Scan for the cell matching the given text and deliver its (x, y) coordinate at center. 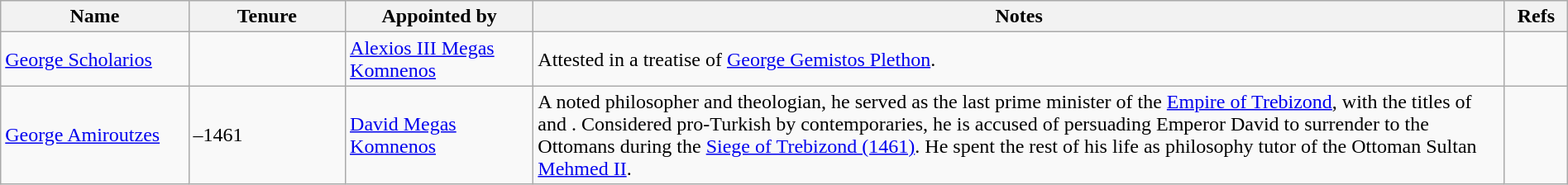
–1461 (266, 135)
Alexios III Megas Komnenos (440, 59)
David Megas Komnenos (440, 135)
George Scholarios (94, 59)
Name (94, 17)
Notes (1019, 17)
Refs (1536, 17)
Tenure (266, 17)
Attested in a treatise of George Gemistos Plethon. (1019, 59)
Appointed by (440, 17)
George Amiroutzes (94, 135)
